From the cell containing the given text, extract its center point as (X, Y) coordinate. 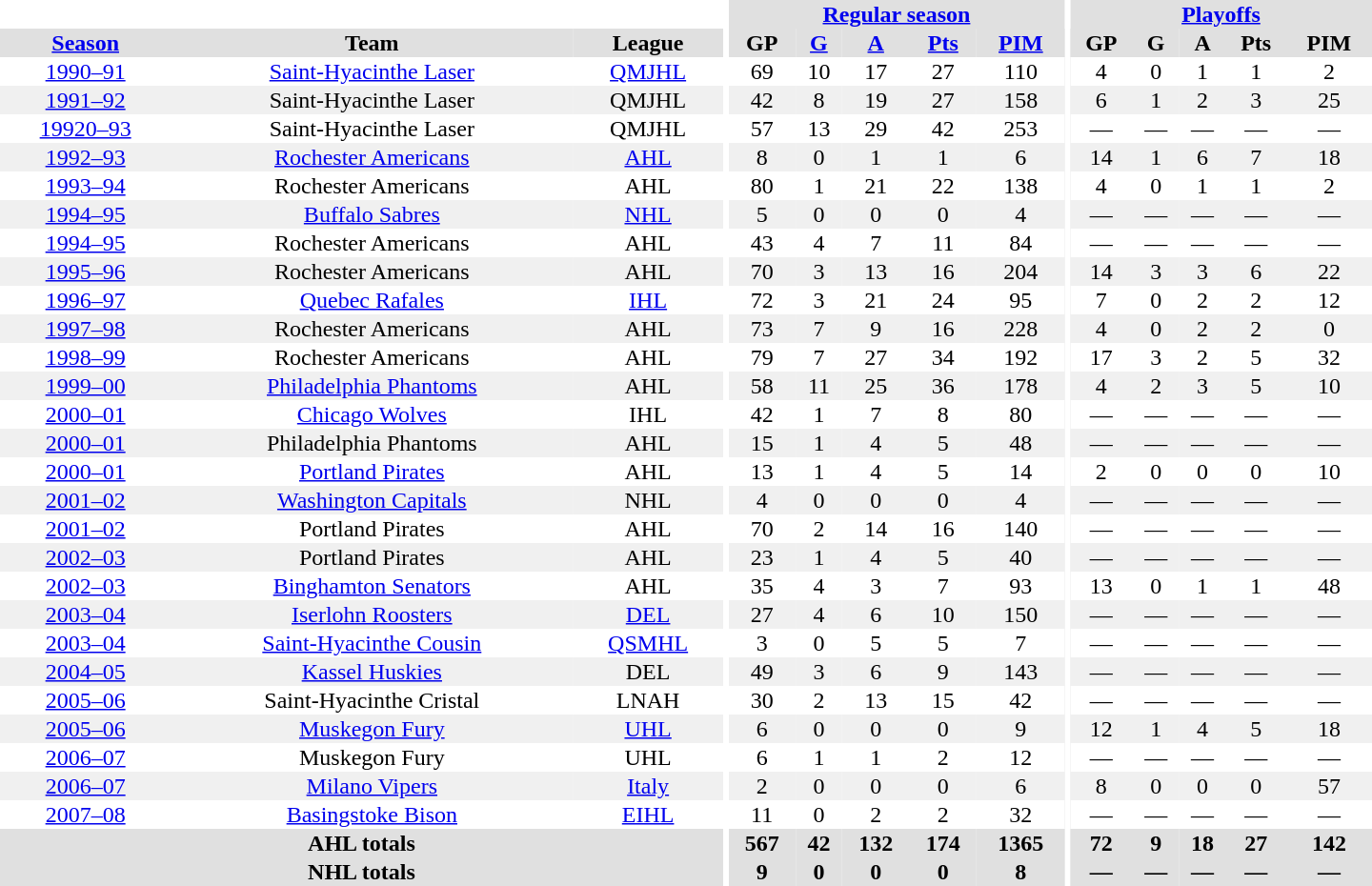
43 (762, 243)
58 (762, 386)
178 (1020, 386)
35 (762, 586)
253 (1020, 129)
174 (943, 843)
Basingstoke Bison (372, 815)
Playoffs (1221, 14)
34 (943, 357)
1992–93 (86, 157)
30 (762, 700)
Season (86, 43)
LNAH (648, 700)
1998–99 (86, 357)
204 (1020, 272)
95 (1020, 300)
110 (1020, 71)
36 (943, 386)
138 (1020, 186)
Saint-Hyacinthe Cristal (372, 700)
Kassel Huskies (372, 672)
Chicago Wolves (372, 414)
228 (1020, 329)
192 (1020, 357)
1997–98 (86, 329)
Italy (648, 786)
2004–05 (86, 672)
73 (762, 329)
Binghamton Senators (372, 586)
League (648, 43)
150 (1020, 614)
132 (877, 843)
1999–00 (86, 386)
93 (1020, 586)
69 (762, 71)
158 (1020, 100)
1995–96 (86, 272)
1365 (1020, 843)
Quebec Rafales (372, 300)
NHL totals (362, 872)
142 (1329, 843)
143 (1020, 672)
QSMHL (648, 643)
EIHL (648, 815)
1991–92 (86, 100)
Iserlohn Roosters (372, 614)
84 (1020, 243)
19920–93 (86, 129)
Washington Capitals (372, 500)
Milano Vipers (372, 786)
140 (1020, 529)
24 (943, 300)
49 (762, 672)
79 (762, 357)
AHL totals (362, 843)
19 (877, 100)
1990–91 (86, 71)
2007–08 (86, 815)
Team (372, 43)
1996–97 (86, 300)
29 (877, 129)
Buffalo Sabres (372, 214)
567 (762, 843)
23 (762, 557)
40 (1020, 557)
Saint-Hyacinthe Cousin (372, 643)
1993–94 (86, 186)
Regular season (896, 14)
